Capture the cell that displays the provided text and extract its (x, y) central coordinate. 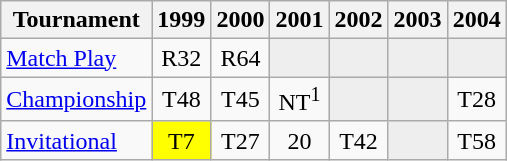
2000 (240, 20)
20 (300, 140)
T45 (240, 100)
T7 (182, 140)
NT1 (300, 100)
T48 (182, 100)
2004 (476, 20)
Tournament (76, 20)
1999 (182, 20)
T27 (240, 140)
T58 (476, 140)
Championship (76, 100)
Match Play (76, 58)
2003 (418, 20)
R64 (240, 58)
2001 (300, 20)
Invitational (76, 140)
T42 (358, 140)
T28 (476, 100)
2002 (358, 20)
R32 (182, 58)
